Return (x, y) of the center of cell containing provided text 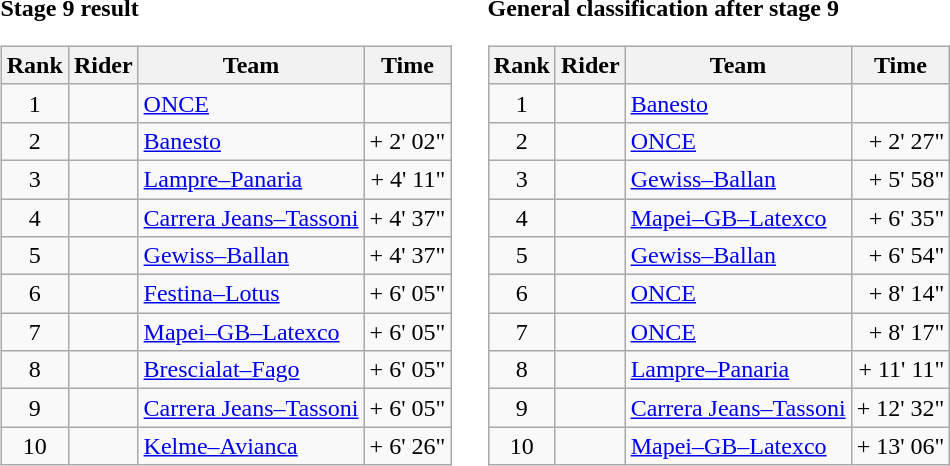
+ 2' 27" (900, 141)
+ 6' 26" (408, 446)
+ 8' 14" (900, 294)
+ 4' 11" (408, 179)
+ 6' 35" (900, 217)
+ 11' 11" (900, 370)
Brescialat–Fago (251, 370)
+ 13' 06" (900, 446)
+ 5' 58" (900, 179)
Kelme–Avianca (251, 446)
Festina–Lotus (251, 294)
+ 2' 02" (408, 141)
+ 6' 54" (900, 256)
+ 8' 17" (900, 332)
+ 12' 32" (900, 408)
